Scan for the cell matching the given text and deliver its (x, y) coordinate at center. 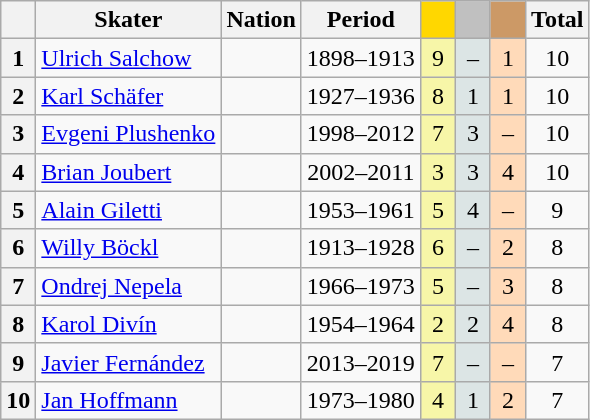
Ulrich Salchow (128, 58)
Evgeni Plushenko (128, 134)
Jan Hoffmann (128, 400)
Period (360, 20)
1998–2012 (360, 134)
Alain Giletti (128, 210)
2002–2011 (360, 172)
Nation (261, 20)
1973–1980 (360, 400)
1954–1964 (360, 324)
Skater (128, 20)
Ondrej Nepela (128, 286)
Javier Fernández (128, 362)
Karol Divín (128, 324)
Total (558, 20)
2013–2019 (360, 362)
1913–1928 (360, 248)
Karl Schäfer (128, 96)
1953–1961 (360, 210)
1898–1913 (360, 58)
Willy Böckl (128, 248)
1966–1973 (360, 286)
1927–1936 (360, 96)
Brian Joubert (128, 172)
